For the text-containing cell, return its midpoint in [x, y] coordinate format. 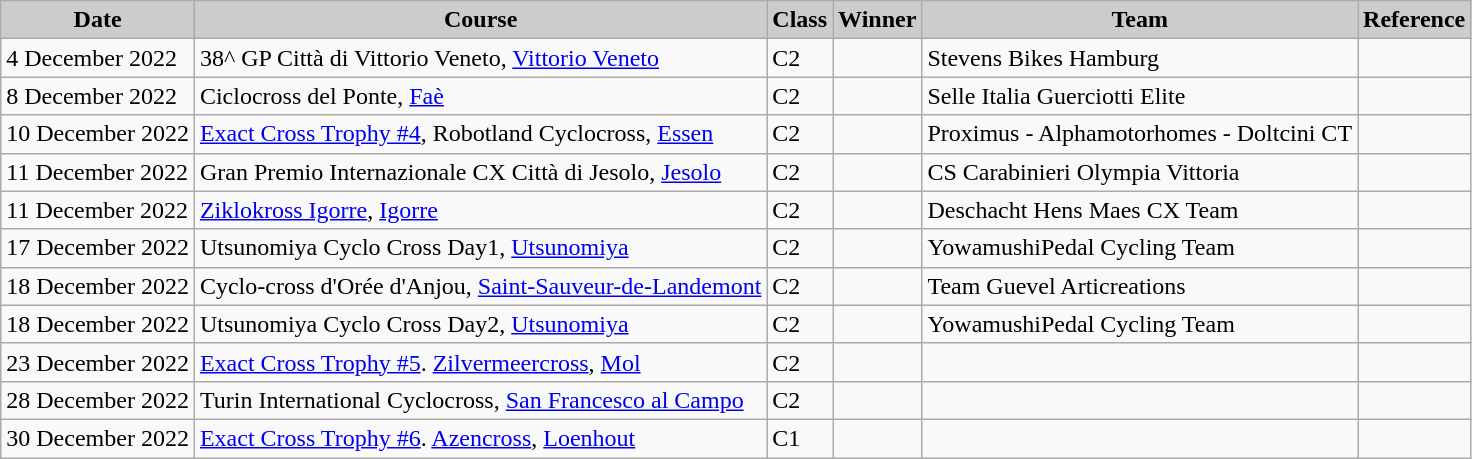
Winner [878, 20]
Utsunomiya Cyclo Cross Day1, Utsunomiya [480, 248]
17 December 2022 [98, 248]
Gran Premio Internazionale CX Città di Jesolo, Jesolo [480, 172]
Turin International Cyclocross, San Francesco al Campo [480, 400]
Ziklokross Igorre, Igorre [480, 210]
Exact Cross Trophy #5. Zilvermeercross, Mol [480, 362]
8 December 2022 [98, 96]
4 December 2022 [98, 58]
Date [98, 20]
30 December 2022 [98, 438]
28 December 2022 [98, 400]
Utsunomiya Cyclo Cross Day2, Utsunomiya [480, 324]
10 December 2022 [98, 134]
CS Carabinieri Olympia Vittoria [1140, 172]
Stevens Bikes Hamburg [1140, 58]
Team Guevel Articreations [1140, 286]
Exact Cross Trophy #6. Azencross, Loenhout [480, 438]
Course [480, 20]
Class [800, 20]
Exact Cross Trophy #4, Robotland Cyclocross, Essen [480, 134]
Reference [1414, 20]
Cyclo-cross d'Orée d'Anjou, Saint-Sauveur-de-Landemont [480, 286]
23 December 2022 [98, 362]
C1 [800, 438]
Proximus - Alphamotorhomes - Doltcini CT [1140, 134]
38^ GP Città di Vittorio Veneto, Vittorio Veneto [480, 58]
Selle Italia Guerciotti Elite [1140, 96]
Ciclocross del Ponte, Faè [480, 96]
Deschacht Hens Maes CX Team [1140, 210]
Team [1140, 20]
